For the text-containing cell, return its midpoint in (x, y) coordinate format. 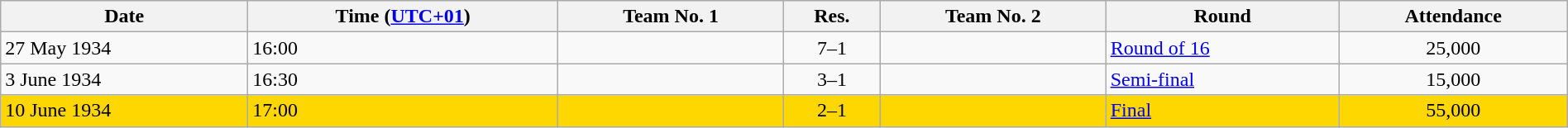
Date (124, 17)
7–1 (832, 48)
15,000 (1453, 79)
17:00 (404, 111)
25,000 (1453, 48)
3–1 (832, 79)
Final (1222, 111)
Round (1222, 17)
2–1 (832, 111)
Round of 16 (1222, 48)
Attendance (1453, 17)
3 June 1934 (124, 79)
10 June 1934 (124, 111)
Res. (832, 17)
27 May 1934 (124, 48)
16:30 (404, 79)
Time (UTC+01) (404, 17)
Semi-final (1222, 79)
Team No. 1 (672, 17)
55,000 (1453, 111)
Team No. 2 (992, 17)
16:00 (404, 48)
